Output the (x, y) coordinate of the center of the cell containing the given text.  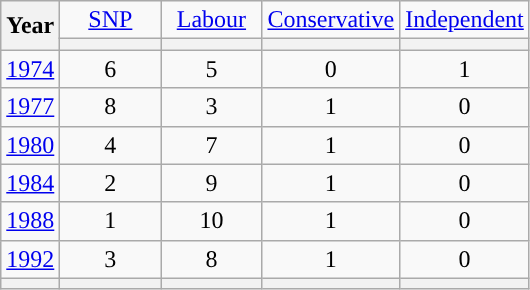
1984 (30, 183)
Independent (465, 20)
1988 (30, 221)
9 (212, 183)
1977 (30, 107)
Labour (212, 20)
1974 (30, 69)
1980 (30, 145)
6 (110, 69)
4 (110, 145)
2 (110, 183)
5 (212, 69)
SNP (110, 20)
10 (212, 221)
1992 (30, 259)
Conservative (331, 20)
7 (212, 145)
Year (30, 26)
